For the text-containing cell, return its midpoint in [X, Y] coordinate format. 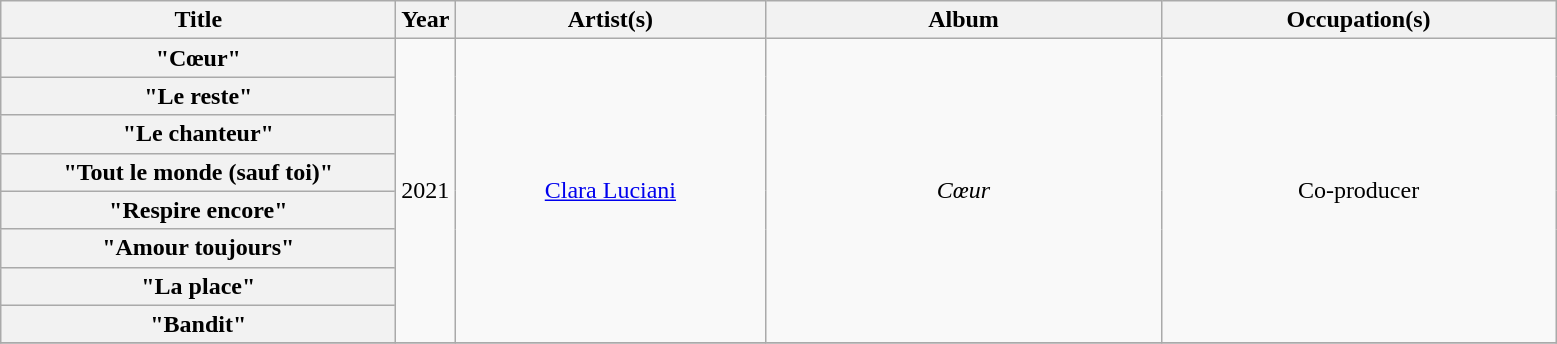
2021 [426, 191]
Title [198, 20]
"Bandit" [198, 324]
"Tout le monde (sauf toi)" [198, 172]
Occupation(s) [1358, 20]
Clara Luciani [610, 191]
"Cœur" [198, 58]
Cœur [964, 191]
Co-producer [1358, 191]
Artist(s) [610, 20]
"Amour toujours" [198, 248]
"Le chanteur" [198, 134]
Album [964, 20]
"Le reste" [198, 96]
Year [426, 20]
"Respire encore" [198, 210]
"La place" [198, 286]
